From the cell containing the given text, extract its center point as [X, Y] coordinate. 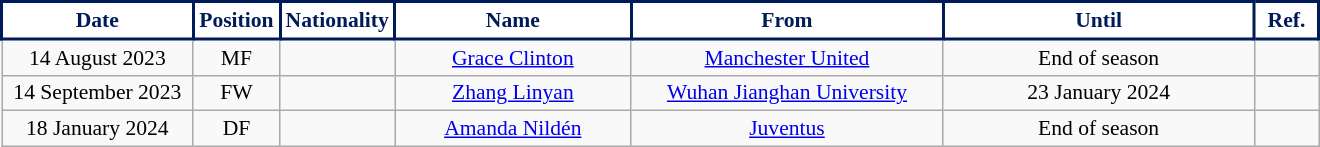
14 September 2023 [98, 93]
Juventus [787, 129]
FW [236, 93]
18 January 2024 [98, 129]
Nationality [338, 20]
14 August 2023 [98, 57]
Zhang Linyan [514, 93]
Wuhan Jianghan University [787, 93]
From [787, 20]
Until [1099, 20]
Grace Clinton [514, 57]
Manchester United [787, 57]
Position [236, 20]
Date [98, 20]
DF [236, 129]
23 January 2024 [1099, 93]
Amanda Nildén [514, 129]
MF [236, 57]
Name [514, 20]
Ref. [1286, 20]
